Search for the cell housing the specified text and yield its (x, y) center coordinate. 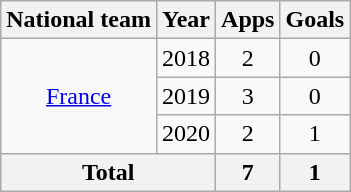
Goals (315, 20)
France (79, 96)
2019 (186, 96)
2018 (186, 58)
Apps (248, 20)
National team (79, 20)
7 (248, 172)
3 (248, 96)
Total (108, 172)
2020 (186, 134)
Year (186, 20)
